Search for the cell housing the specified text and yield its [x, y] center coordinate. 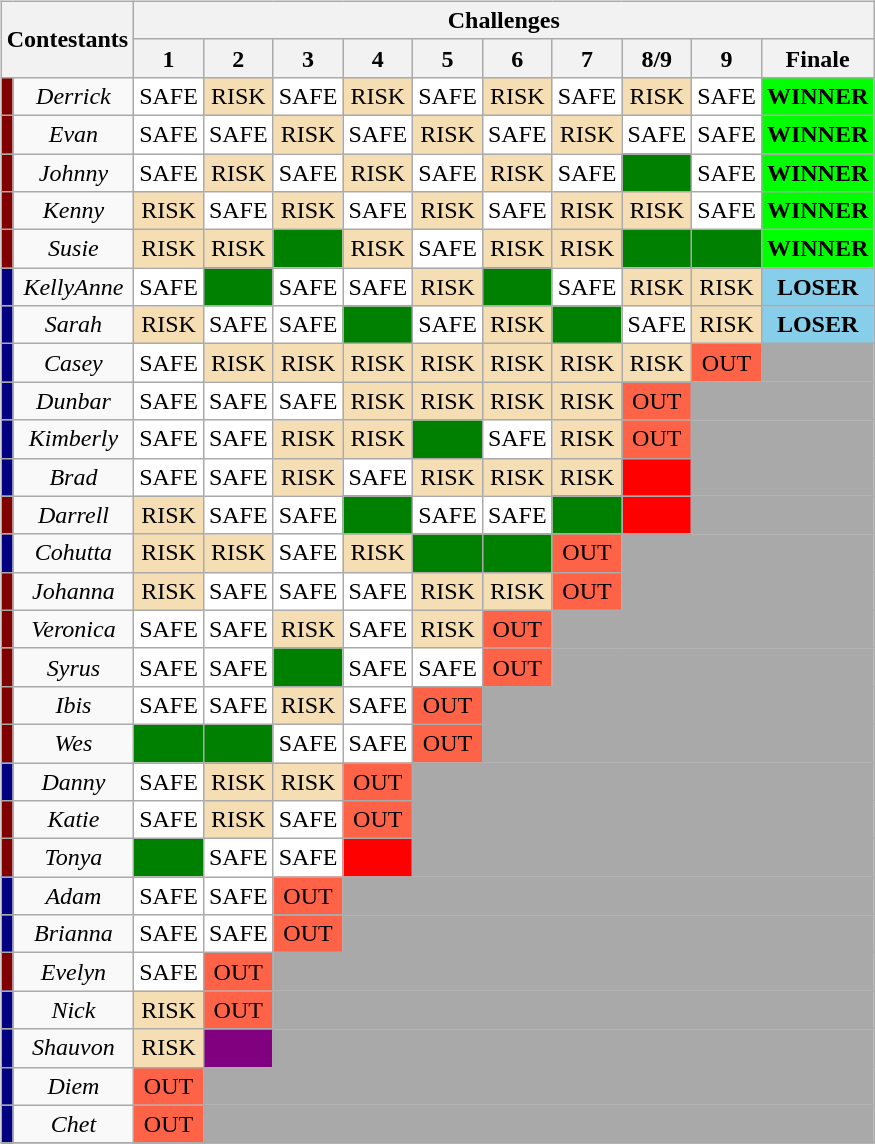
Tonya [73, 858]
Susie [73, 249]
6 [517, 58]
Shauvon [73, 1048]
Syrus [73, 667]
3 [308, 58]
Brad [73, 477]
Contestants [67, 39]
Adam [73, 896]
Brianna [73, 934]
Kimberly [73, 439]
Evan [73, 134]
Evelyn [73, 972]
Ibis [73, 705]
Nick [73, 1010]
KellyAnne [73, 287]
Darrell [73, 515]
5 [448, 58]
2 [238, 58]
Derrick [73, 96]
Dunbar [73, 401]
Finale [817, 58]
1 [169, 58]
Challenges [504, 20]
Johanna [73, 591]
Johnny [73, 173]
Sarah [73, 325]
Danny [73, 781]
9 [727, 58]
Wes [73, 743]
Diem [73, 1086]
Katie [73, 820]
7 [587, 58]
Veronica [73, 629]
Chet [73, 1124]
4 [378, 58]
Kenny [73, 211]
Cohutta [73, 553]
Casey [73, 363]
8/9 [657, 58]
